Return the [X, Y] coordinate for the center point of the cell that contains the specified text.  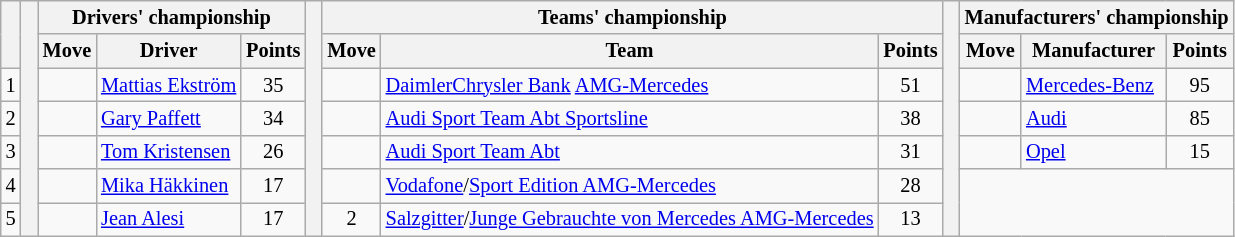
1 [11, 85]
4 [11, 186]
Audi Sport Team Abt Sportsline [630, 118]
Jean Alesi [168, 219]
Gary Paffett [168, 118]
3 [11, 152]
28 [910, 186]
Team [630, 51]
15 [1200, 152]
Teams' championship [632, 17]
34 [273, 118]
35 [273, 85]
Audi [1094, 118]
31 [910, 152]
Manufacturers' championship [1097, 17]
Mercedes-Benz [1094, 85]
26 [273, 152]
95 [1200, 85]
Tom Kristensen [168, 152]
13 [910, 219]
Manufacturer [1094, 51]
Salzgitter/Junge Gebrauchte von Mercedes AMG-Mercedes [630, 219]
Mika Häkkinen [168, 186]
Driver [168, 51]
51 [910, 85]
85 [1200, 118]
Mattias Ekström [168, 85]
38 [910, 118]
5 [11, 219]
Audi Sport Team Abt [630, 152]
Drivers' championship [172, 17]
DaimlerChrysler Bank AMG-Mercedes [630, 85]
Vodafone/Sport Edition AMG-Mercedes [630, 186]
Opel [1094, 152]
